Extract the (X, Y) coordinate from the center of the cell holding the provided text.  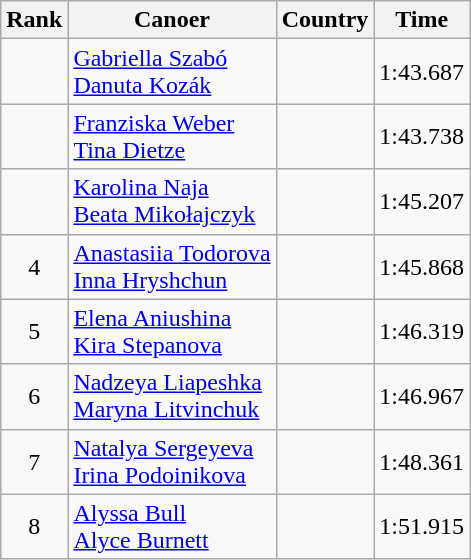
1:45.868 (422, 266)
Franziska WeberTina Dietze (172, 136)
Karolina NajaBeata Mikołajczyk (172, 202)
8 (34, 526)
Canoer (172, 20)
1:48.361 (422, 462)
1:46.319 (422, 332)
7 (34, 462)
Anastasiia TodorovaInna Hryshchun (172, 266)
1:46.967 (422, 396)
Alyssa BullAlyce Burnett (172, 526)
Time (422, 20)
1:51.915 (422, 526)
1:45.207 (422, 202)
1:43.738 (422, 136)
4 (34, 266)
Elena AniushinaKira Stepanova (172, 332)
Rank (34, 20)
Nadzeya LiapeshkaMaryna Litvinchuk (172, 396)
Natalya SergeyevaIrina Podoinikova (172, 462)
Gabriella SzabóDanuta Kozák (172, 72)
6 (34, 396)
5 (34, 332)
1:43.687 (422, 72)
Country (325, 20)
